Output the [X, Y] coordinate of the center of the cell containing the given text.  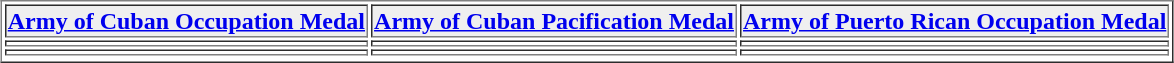
Army of Cuban Occupation Medal [186, 20]
Army of Puerto Rican Occupation Medal [954, 20]
Army of Cuban Pacification Medal [554, 20]
